From the cell containing the given text, extract its center point as (x, y) coordinate. 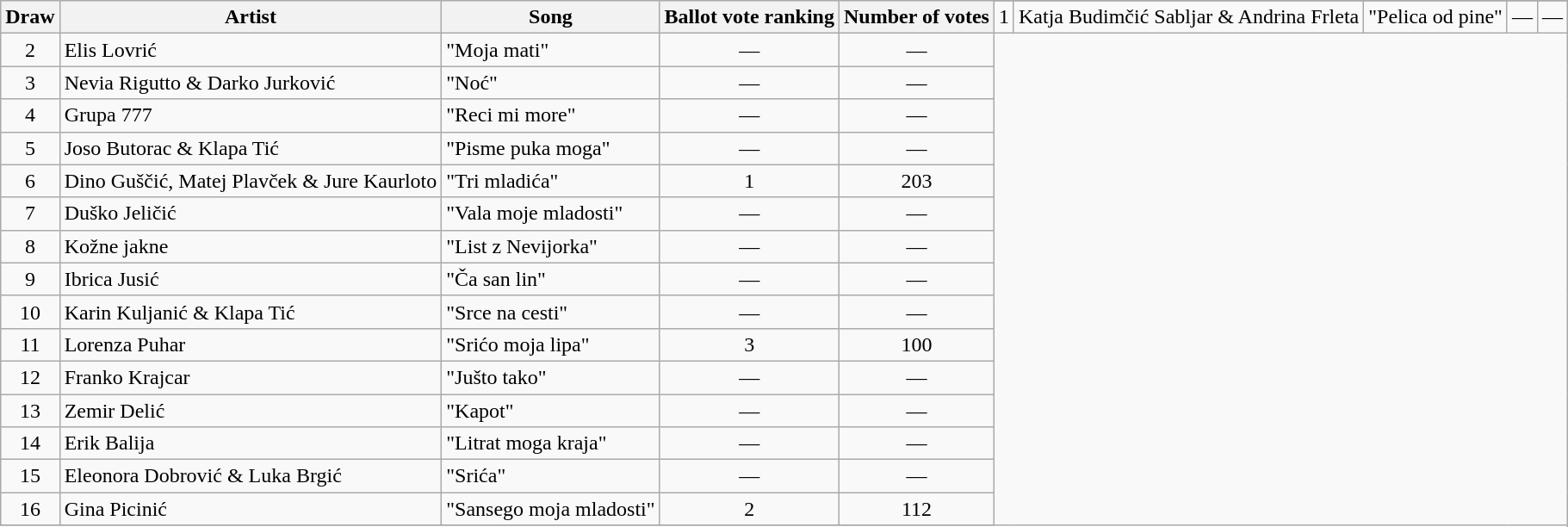
7 (30, 214)
Lorenza Puhar (251, 344)
Artist (251, 17)
4 (30, 115)
Nevia Rigutto & Darko Jurković (251, 83)
"List z Nevijorka" (551, 246)
12 (30, 377)
"Tri mladića" (551, 181)
"Litrat moga kraja" (551, 443)
6 (30, 181)
"Pisme puka moga" (551, 148)
11 (30, 344)
Kožne jakne (251, 246)
Ballot vote ranking (749, 17)
Grupa 777 (251, 115)
"Reci mi more" (551, 115)
Number of votes (916, 17)
"Sansego moja mladosti" (551, 509)
100 (916, 344)
14 (30, 443)
Dino Guščić, Matej Plavček & Jure Kaurloto (251, 181)
Ibrica Jusić (251, 279)
Katja Budimčić Sabljar & Andrina Frleta (1188, 17)
Gina Picinić (251, 509)
16 (30, 509)
"Vala moje mladosti" (551, 214)
9 (30, 279)
Karin Kuljanić & Klapa Tić (251, 312)
"Srića" (551, 476)
8 (30, 246)
"Kapot" (551, 411)
Erik Balija (251, 443)
112 (916, 509)
Eleonora Dobrović & Luka Brgić (251, 476)
5 (30, 148)
"Jušto tako" (551, 377)
Draw (30, 17)
15 (30, 476)
"Srce na cesti" (551, 312)
Duško Jeličić (251, 214)
"Moja mati" (551, 50)
"Pelica od pine" (1436, 17)
Song (551, 17)
"Noć" (551, 83)
Franko Krajcar (251, 377)
13 (30, 411)
"Srićo moja lipa" (551, 344)
10 (30, 312)
"Ča san lin" (551, 279)
Elis Lovrić (251, 50)
Joso Butorac & Klapa Tić (251, 148)
Zemir Delić (251, 411)
203 (916, 181)
